Identify which cell holds the provided text, then report its (X, Y) central coordinate. 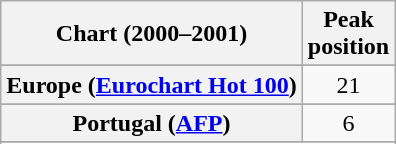
Peakposition (348, 34)
Chart (2000–2001) (152, 34)
Europe (Eurochart Hot 100) (152, 85)
6 (348, 123)
Portugal (AFP) (152, 123)
21 (348, 85)
